Pinpoint the cell where the given text exists, returning its [X, Y] midpoint coordinate. 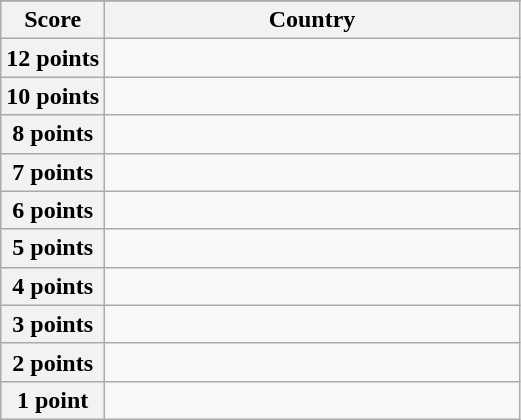
6 points [53, 210]
10 points [53, 96]
3 points [53, 324]
Score [53, 20]
2 points [53, 362]
5 points [53, 248]
4 points [53, 286]
Country [312, 20]
1 point [53, 400]
12 points [53, 58]
7 points [53, 172]
8 points [53, 134]
